Capture the cell that displays the provided text and extract its (X, Y) central coordinate. 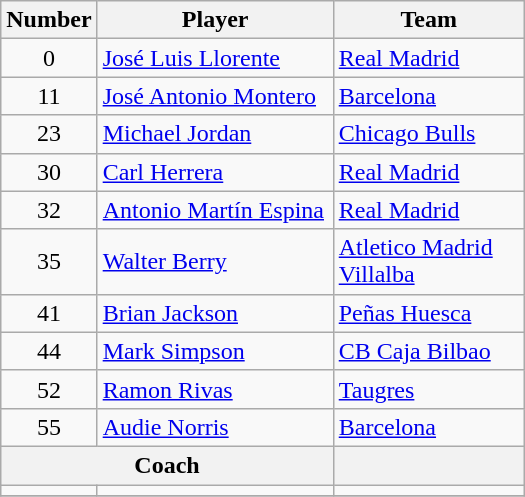
0 (49, 58)
32 (49, 210)
Peñas Huesca (428, 313)
CB Caja Bilbao (428, 351)
Walter Berry (215, 262)
52 (49, 389)
Team (428, 20)
José Antonio Montero (215, 96)
Number (49, 20)
Ramon Rivas (215, 389)
11 (49, 96)
Antonio Martín Espina (215, 210)
Michael Jordan (215, 134)
Atletico Madrid Villalba (428, 262)
35 (49, 262)
Mark Simpson (215, 351)
Taugres (428, 389)
23 (49, 134)
Brian Jackson (215, 313)
55 (49, 427)
Audie Norris (215, 427)
Chicago Bulls (428, 134)
44 (49, 351)
José Luis Llorente (215, 58)
Carl Herrera (215, 172)
30 (49, 172)
Coach (167, 465)
Player (215, 20)
41 (49, 313)
